Find where the given text appears and provide that cell's center as (X, Y) coordinate. 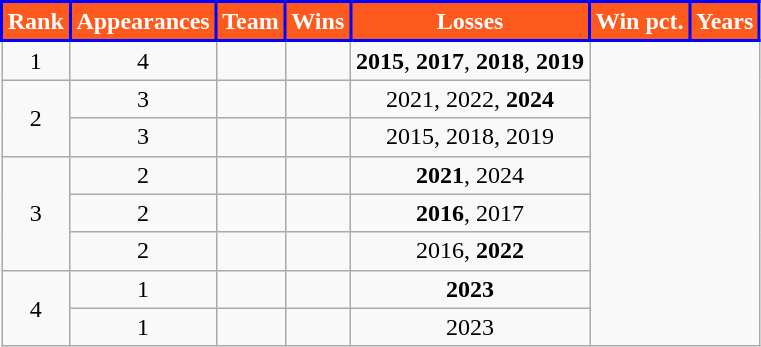
Team (250, 22)
Wins (318, 22)
2021, 2024 (470, 175)
2016, 2022 (470, 251)
2015, 2017, 2018, 2019 (470, 60)
Years (725, 22)
Rank (36, 22)
Losses (470, 22)
Appearances (143, 22)
2015, 2018, 2019 (470, 137)
2016, 2017 (470, 213)
2021, 2022, 2024 (470, 99)
Win pct. (640, 22)
